Identify which cell holds the provided text, then report its (X, Y) central coordinate. 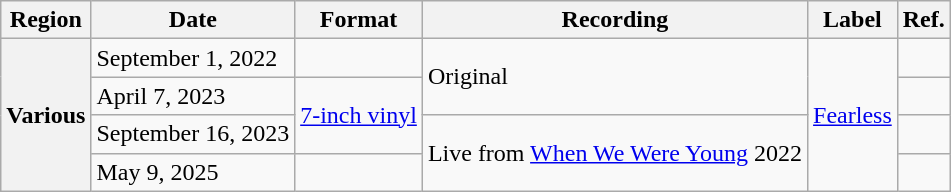
September 1, 2022 (193, 58)
Region (46, 20)
Format (359, 20)
Date (193, 20)
Various (46, 115)
7-inch vinyl (359, 115)
Live from When We Were Young 2022 (614, 153)
Original (614, 77)
April 7, 2023 (193, 96)
Fearless (853, 115)
Ref. (924, 20)
Label (853, 20)
September 16, 2023 (193, 134)
May 9, 2025 (193, 172)
Recording (614, 20)
